Find where the given text appears and provide that cell's center as [X, Y] coordinate. 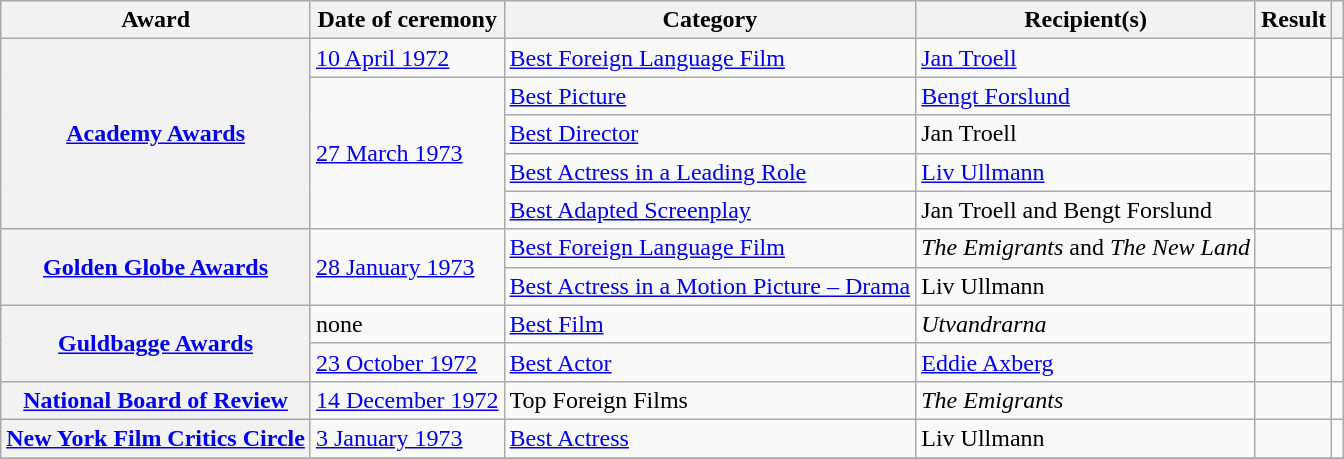
Golden Globe Awards [156, 267]
14 December 1972 [407, 400]
Best Director [710, 134]
23 October 1972 [407, 362]
10 April 1972 [407, 58]
Top Foreign Films [710, 400]
Best Actor [710, 362]
28 January 1973 [407, 267]
National Board of Review [156, 400]
Jan Troell and Bengt Forslund [1086, 210]
Eddie Axberg [1086, 362]
Category [710, 20]
Bengt Forslund [1086, 96]
Best Picture [710, 96]
3 January 1973 [407, 438]
none [407, 324]
Guldbagge Awards [156, 343]
The Emigrants [1086, 400]
Best Actress in a Motion Picture – Drama [710, 286]
Recipient(s) [1086, 20]
Best Film [710, 324]
The Emigrants and The New Land [1086, 248]
Award [156, 20]
Best Actress [710, 438]
Result [1293, 20]
Date of ceremony [407, 20]
Best Actress in a Leading Role [710, 172]
Utvandrarna [1086, 324]
New York Film Critics Circle [156, 438]
Best Adapted Screenplay [710, 210]
Academy Awards [156, 134]
27 March 1973 [407, 153]
